Identify which cell holds the provided text, then report its (x, y) central coordinate. 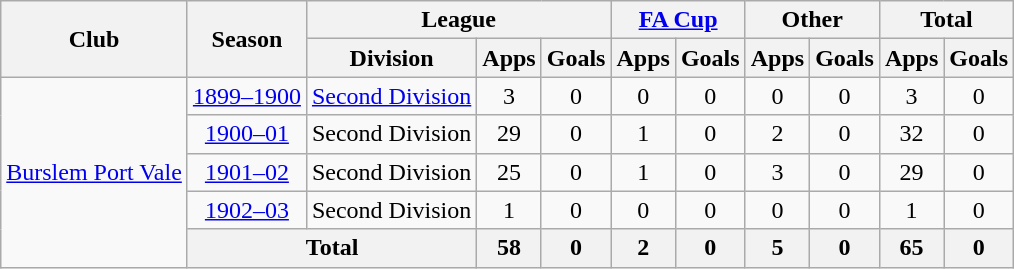
FA Cup (678, 20)
Club (94, 39)
Other (812, 20)
58 (509, 248)
32 (911, 134)
League (458, 20)
Burslem Port Vale (94, 172)
Division (391, 58)
65 (911, 248)
1901–02 (246, 172)
5 (777, 248)
1899–1900 (246, 96)
Season (246, 39)
1900–01 (246, 134)
25 (509, 172)
1902–03 (246, 210)
